Return the (x, y) coordinate for the center point of the cell that contains the specified text.  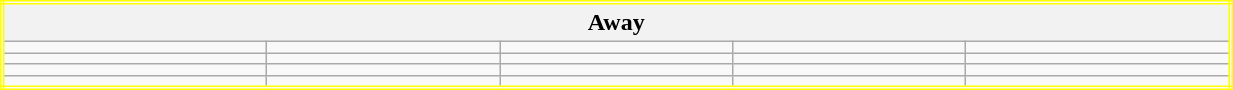
Away (616, 22)
